Locate the cell with the specified text and output its [x, y] center coordinate. 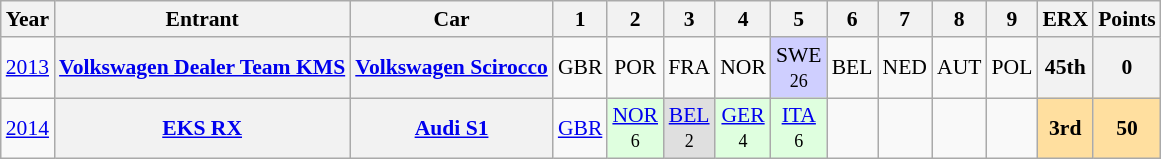
SWE26 [799, 68]
7 [905, 19]
Car [452, 19]
6 [852, 19]
ERX [1065, 19]
45th [1065, 68]
Audi S1 [452, 128]
50 [1127, 128]
Year [28, 19]
FRA [689, 68]
9 [1012, 19]
3 [689, 19]
Volkswagen Scirocco [452, 68]
BEL2 [689, 128]
POR [635, 68]
NOR [743, 68]
8 [959, 19]
1 [580, 19]
NED [905, 68]
EKS RX [202, 128]
AUT [959, 68]
2013 [28, 68]
ITA6 [799, 128]
Volkswagen Dealer Team KMS [202, 68]
BEL [852, 68]
3rd [1065, 128]
Entrant [202, 19]
4 [743, 19]
2014 [28, 128]
5 [799, 19]
2 [635, 19]
GER4 [743, 128]
NOR6 [635, 128]
POL [1012, 68]
0 [1127, 68]
Points [1127, 19]
